For the text-containing cell, return its midpoint in (X, Y) coordinate format. 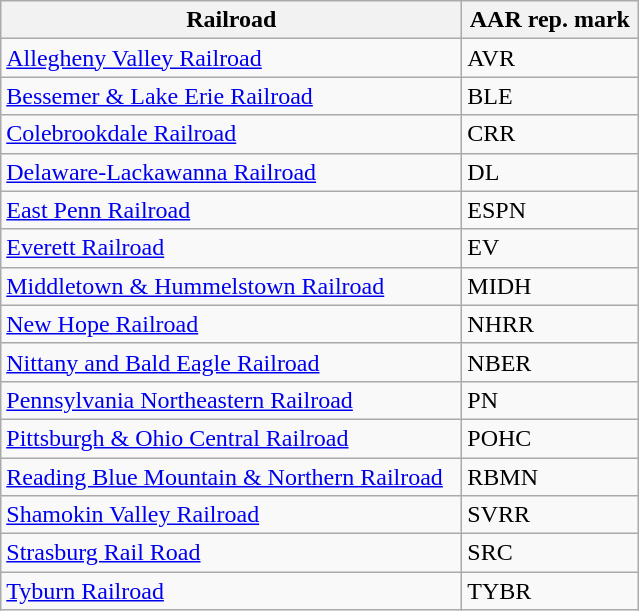
POHC (550, 438)
AVR (550, 58)
RBMN (550, 477)
MIDH (550, 286)
EV (550, 248)
PN (550, 400)
BLE (550, 96)
Strasburg Rail Road (232, 553)
SVRR (550, 515)
CRR (550, 134)
East Penn Railroad (232, 210)
Colebrookdale Railroad (232, 134)
Pittsburgh & Ohio Central Railroad (232, 438)
NHRR (550, 324)
Pennsylvania Northeastern Railroad (232, 400)
NBER (550, 362)
Allegheny Valley Railroad (232, 58)
Bessemer & Lake Erie Railroad (232, 96)
AAR rep. mark (550, 20)
Delaware-Lackawanna Railroad (232, 172)
Shamokin Valley Railroad (232, 515)
New Hope Railroad (232, 324)
Tyburn Railroad (232, 591)
TYBR (550, 591)
Everett Railroad (232, 248)
Reading Blue Mountain & Northern Railroad (232, 477)
Nittany and Bald Eagle Railroad (232, 362)
DL (550, 172)
Railroad (232, 20)
SRC (550, 553)
ESPN (550, 210)
Middletown & Hummelstown Railroad (232, 286)
